Locate the cell with the specified text and output its (X, Y) center coordinate. 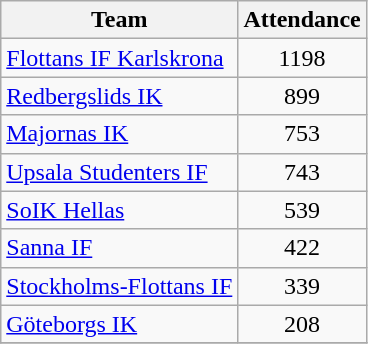
Redbergslids IK (120, 96)
339 (302, 286)
422 (302, 248)
Majornas IK (120, 134)
SoIK Hellas (120, 210)
Stockholms-Flottans IF (120, 286)
Flottans IF Karlskrona (120, 58)
Attendance (302, 20)
Upsala Studenters IF (120, 172)
Göteborgs IK (120, 324)
743 (302, 172)
899 (302, 96)
208 (302, 324)
Sanna IF (120, 248)
1198 (302, 58)
Team (120, 20)
539 (302, 210)
753 (302, 134)
